Pinpoint the cell where the given text exists, returning its (x, y) midpoint coordinate. 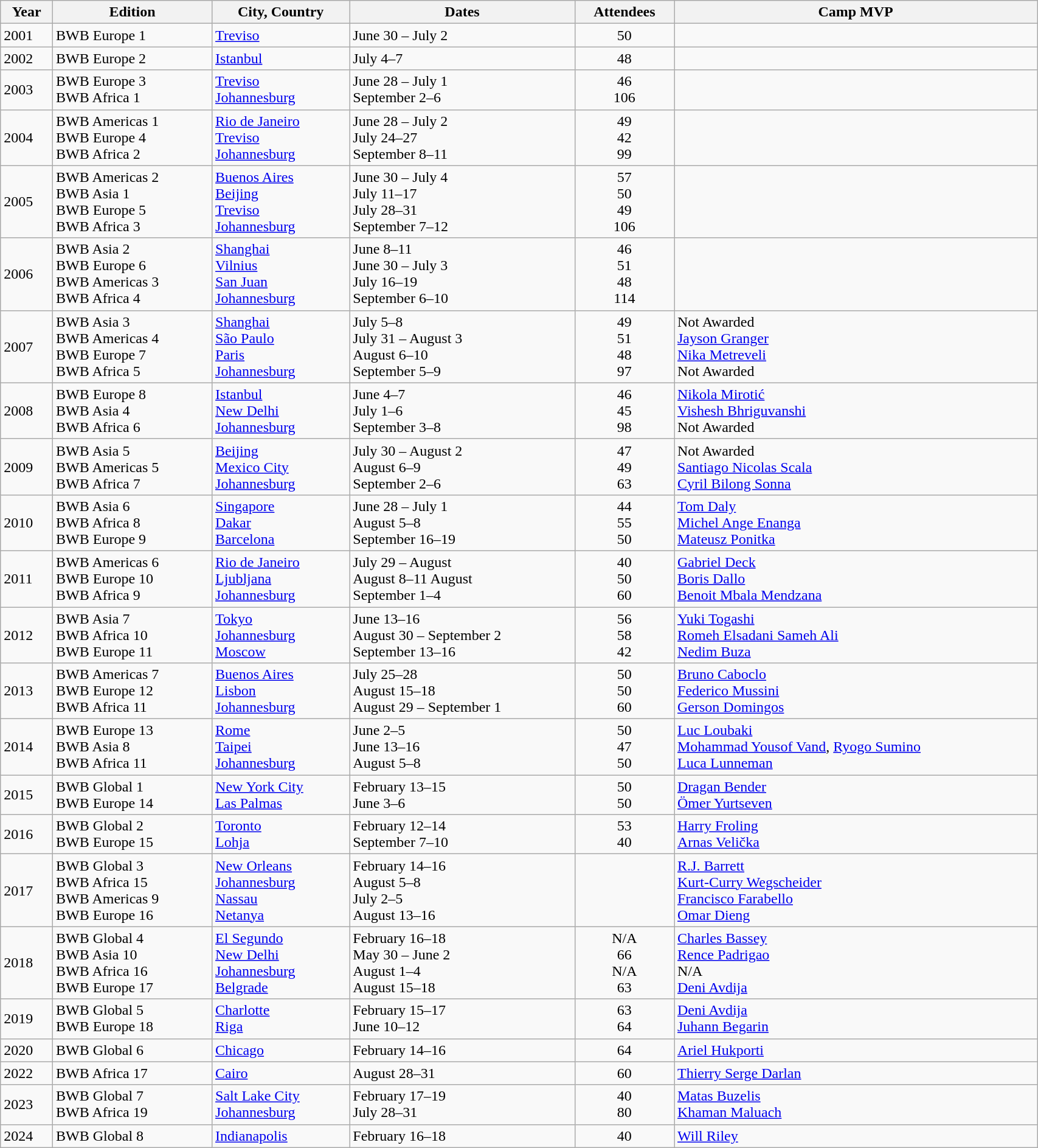
Harry Froling Arnas Velička (855, 835)
2015 (27, 795)
Attendees (624, 12)
Indianapolis (281, 1136)
BWB Americas 1 BWB Europe 4 BWB Africa 2 (133, 137)
BWB Global 8 (133, 1136)
464598 (624, 411)
Thierry Serge Darlan (855, 1073)
Charlotte Riga (281, 1018)
BWB Asia 7 BWB Africa 10 BWB Europe 11 (133, 635)
February 16–18May 30 – June 2August 1–4 August 15–18 (462, 962)
2016 (27, 835)
64 (624, 1050)
N/A66N/A63 (624, 962)
494299 (624, 137)
Luc Loubaki Mohammad Yousof Vand, Ryogo Sumino Luca Lunneman (855, 747)
BWB Global 3BWB Africa 15BWB Americas 9BWB Europe 16 (133, 891)
BWB Africa 17 (133, 1073)
February 16–18 (462, 1136)
5340 (624, 835)
Will Riley (855, 1136)
565842 (624, 635)
Tokyo Johannesburg Moscow (281, 635)
BWB Europe 13 BWB Asia 8 BWB Africa 11 (133, 747)
575049106 (624, 202)
2004 (27, 137)
48 (624, 58)
Deni Avdija Juhann Begarin (855, 1018)
June 4–7July 1–6September 3–8 (462, 411)
Rome Taipei Johannesburg (281, 747)
June 2–5 June 13–16August 5–8 (462, 747)
Istanbul (281, 58)
2024 (27, 1136)
New Orleans Johannesburg Nassau Netanya (281, 891)
465148114 (624, 274)
2002 (27, 58)
Camp MVP (855, 12)
July 30 – August 2 August 6–9September 2–6 (462, 467)
BWB Global 2BWB Europe 15 (133, 835)
Gabriel Deck Boris Dallo Benoit Mbala Mendzana (855, 579)
BWB Europe 8 BWB Asia 4 BWB Africa 6 (133, 411)
New York City Las Palmas (281, 795)
BWB Global 4BWB Asia 10 BWB Africa 16 BWB Europe 17 (133, 962)
February 17–19July 28–31 (462, 1105)
BWB Asia 6 BWB Africa 8 BWB Europe 9 (133, 523)
Istanbul New Delhi Johannesburg (281, 411)
Beijing Mexico City Johannesburg (281, 467)
2008 (27, 411)
Rio de Janeiro Ljubljana Johannesburg (281, 579)
February 14–16August 5–8July 2–5August 13–16 (462, 891)
Chicago (281, 1050)
El Segundo New Delhi Johannesburg Belgrade (281, 962)
504750 (624, 747)
Not Awarded Jayson Granger Nika MetreveliNot Awarded (855, 347)
Dates (462, 12)
60 (624, 1073)
2018 (27, 962)
405060 (624, 579)
BWB Asia 3 BWB Americas 4 BWB Europe 7 BWB Africa 5 (133, 347)
February 12–14 September 7–10 (462, 835)
BWB Americas 7 BWB Europe 12 BWB Africa 11 (133, 691)
Rio de Janeiro Treviso Johannesburg (281, 137)
Tom Daly Michel Ange Enanga Mateusz Ponitka (855, 523)
2023 (27, 1105)
June 28 – July 1 September 2–6 (462, 90)
2020 (27, 1050)
June 13–16August 30 – September 2September 13–16 (462, 635)
July 25–28August 15–18 August 29 – September 1 (462, 691)
BWB Americas 6 BWB Europe 10 BWB Africa 9 (133, 579)
2013 (27, 691)
2014 (27, 747)
Yuki Togashi Romeh Elsadani Sameh Ali Nedim Buza (855, 635)
June 30 – July 2 (462, 35)
Buenos Aires Beijing Treviso Johannesburg (281, 202)
2001 (27, 35)
Nikola Mirotić Vishesh BhriguvanshiNot Awarded (855, 411)
2005 (27, 202)
BWB Global 5BWB Europe 18 (133, 1018)
July 5–8July 31 – August 3 August 6–10 September 5–9 (462, 347)
February 14–16 (462, 1050)
474963 (624, 467)
5050 (624, 795)
BWB Europe 1 (133, 35)
BWB Global 7 BWB Africa 19 (133, 1105)
2006 (27, 274)
BWB Global 1 BWB Europe 14 (133, 795)
August 28–31 (462, 1073)
Not Awarded Santiago Nicolas Scala Cyril Bilong Sonna (855, 467)
2011 (27, 579)
4080 (624, 1105)
445550 (624, 523)
July 4–7 (462, 58)
Matas Buzelis Khaman Maluach (855, 1105)
BWB Americas 2 BWB Asia 1 BWB Europe 5 BWB Africa 3 (133, 202)
BWB Asia 5 BWB Americas 5 BWB Africa 7 (133, 467)
June 28 – July 1 August 5–8 September 16–19 (462, 523)
July 29 – August August 8–11 AugustSeptember 1–4 (462, 579)
2007 (27, 347)
2017 (27, 891)
Bruno Caboclo Federico Mussini Gerson Domingos (855, 691)
Shanghai Vilnius San Juan Johannesburg (281, 274)
BWB Europe 2 (133, 58)
Buenos Aires Lisbon Johannesburg (281, 691)
6364 (624, 1018)
City, Country (281, 12)
2022 (27, 1073)
June 8–11June 30 – July 3 July 16–19 September 6–10 (462, 274)
2003 (27, 90)
Treviso Johannesburg (281, 90)
Singapore Dakar Barcelona (281, 523)
Toronto Lohja (281, 835)
Charles Bassey Rence Padrigao N/A Deni Avdija (855, 962)
June 30 – July 4 July 11–17 July 28–31September 7–12 (462, 202)
2019 (27, 1018)
46106 (624, 90)
2009 (27, 467)
505060 (624, 691)
Ariel Hukporti (855, 1050)
Salt Lake City Johannesburg (281, 1105)
49514897 (624, 347)
February 13–15 June 3–6 (462, 795)
Year (27, 12)
2010 (27, 523)
February 15–17 June 10–12 (462, 1018)
2012 (27, 635)
Edition (133, 12)
R.J. Barrett Kurt-Curry Wegscheider Francisco Farabello Omar Dieng (855, 891)
BWB Europe 3 BWB Africa 1 (133, 90)
Cairo (281, 1073)
BWB Global 6 (133, 1050)
50 (624, 35)
Treviso (281, 35)
Dragan Bender Ömer Yurtseven (855, 795)
BWB Asia 2 BWB Europe 6 BWB Americas 3 BWB Africa 4 (133, 274)
40 (624, 1136)
Shanghai São Paulo Paris Johannesburg (281, 347)
June 28 – July 2 July 24–27September 8–11 (462, 137)
